Locate the cell with the specified text and output its [x, y] center coordinate. 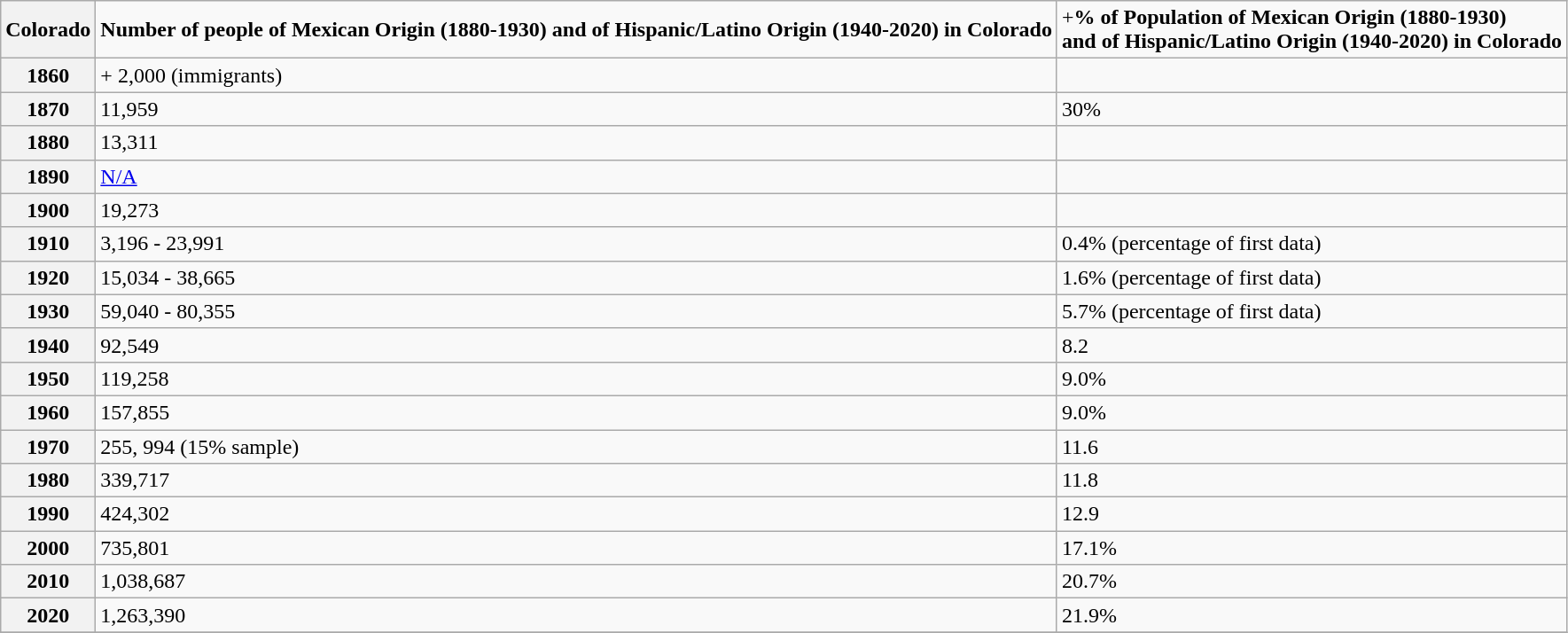
11.6 [1312, 446]
1,038,687 [576, 582]
1910 [48, 244]
11,959 [576, 109]
0.4% (percentage of first data) [1312, 244]
59,040 - 80,355 [576, 311]
Number of people of Mexican Origin (1880-1930) and of Hispanic/Latino Origin (1940-2020) in Colorado [576, 30]
1960 [48, 412]
12.9 [1312, 514]
1890 [48, 176]
1.6% (percentage of first data) [1312, 277]
21.9% [1312, 615]
1,263,390 [576, 615]
13,311 [576, 143]
19,273 [576, 210]
+% of Population of Mexican Origin (1880-1930) and of Hispanic/Latino Origin (1940-2020) in Colorado [1312, 30]
1970 [48, 446]
1860 [48, 75]
1940 [48, 345]
2010 [48, 582]
1990 [48, 514]
15,034 - 38,665 [576, 277]
1900 [48, 210]
+ 2,000 (immigrants) [576, 75]
8.2 [1312, 345]
N/A [576, 176]
2000 [48, 548]
20.7% [1312, 582]
17.1% [1312, 548]
1930 [48, 311]
119,258 [576, 379]
30% [1312, 109]
1980 [48, 481]
339,717 [576, 481]
5.7% (percentage of first data) [1312, 311]
92,549 [576, 345]
11.8 [1312, 481]
1870 [48, 109]
1920 [48, 277]
157,855 [576, 412]
255, 994 (15% sample) [576, 446]
1950 [48, 379]
Colorado [48, 30]
2020 [48, 615]
424,302 [576, 514]
735,801 [576, 548]
1880 [48, 143]
3,196 - 23,991 [576, 244]
